For the text-containing cell, return its midpoint in (x, y) coordinate format. 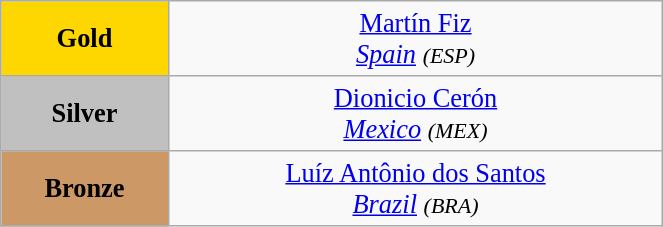
Bronze (84, 188)
Silver (84, 112)
Dionicio CerónMexico (MEX) (416, 112)
Martín FizSpain (ESP) (416, 38)
Luíz Antônio dos SantosBrazil (BRA) (416, 188)
Gold (84, 38)
